For the text-containing cell, return its midpoint in [x, y] coordinate format. 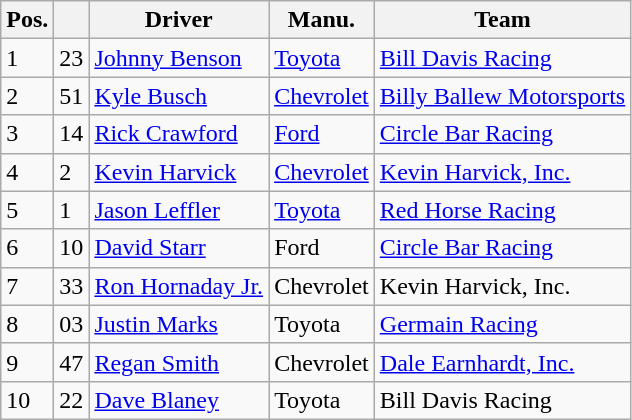
Manu. [322, 20]
47 [72, 362]
David Starr [179, 248]
3 [28, 134]
5 [28, 210]
9 [28, 362]
Ron Hornaday Jr. [179, 286]
4 [28, 172]
Kevin Harvick [179, 172]
Kyle Busch [179, 96]
23 [72, 58]
Pos. [28, 20]
Team [502, 20]
51 [72, 96]
03 [72, 324]
Rick Crawford [179, 134]
Billy Ballew Motorsports [502, 96]
Driver [179, 20]
Justin Marks [179, 324]
7 [28, 286]
Dale Earnhardt, Inc. [502, 362]
Dave Blaney [179, 400]
14 [72, 134]
Germain Racing [502, 324]
Johnny Benson [179, 58]
Red Horse Racing [502, 210]
22 [72, 400]
6 [28, 248]
Regan Smith [179, 362]
33 [72, 286]
Jason Leffler [179, 210]
8 [28, 324]
